Pinpoint the cell where the given text exists, returning its [x, y] midpoint coordinate. 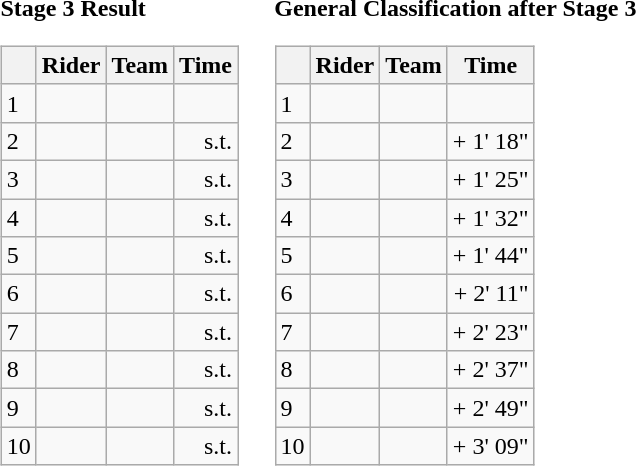
+ 1' 32" [490, 217]
+ 2' 11" [490, 294]
+ 2' 23" [490, 332]
+ 1' 25" [490, 179]
+ 1' 18" [490, 141]
+ 3' 09" [490, 446]
+ 2' 37" [490, 370]
+ 2' 49" [490, 408]
+ 1' 44" [490, 256]
